Extract the (X, Y) coordinate from the center of the cell holding the provided text.  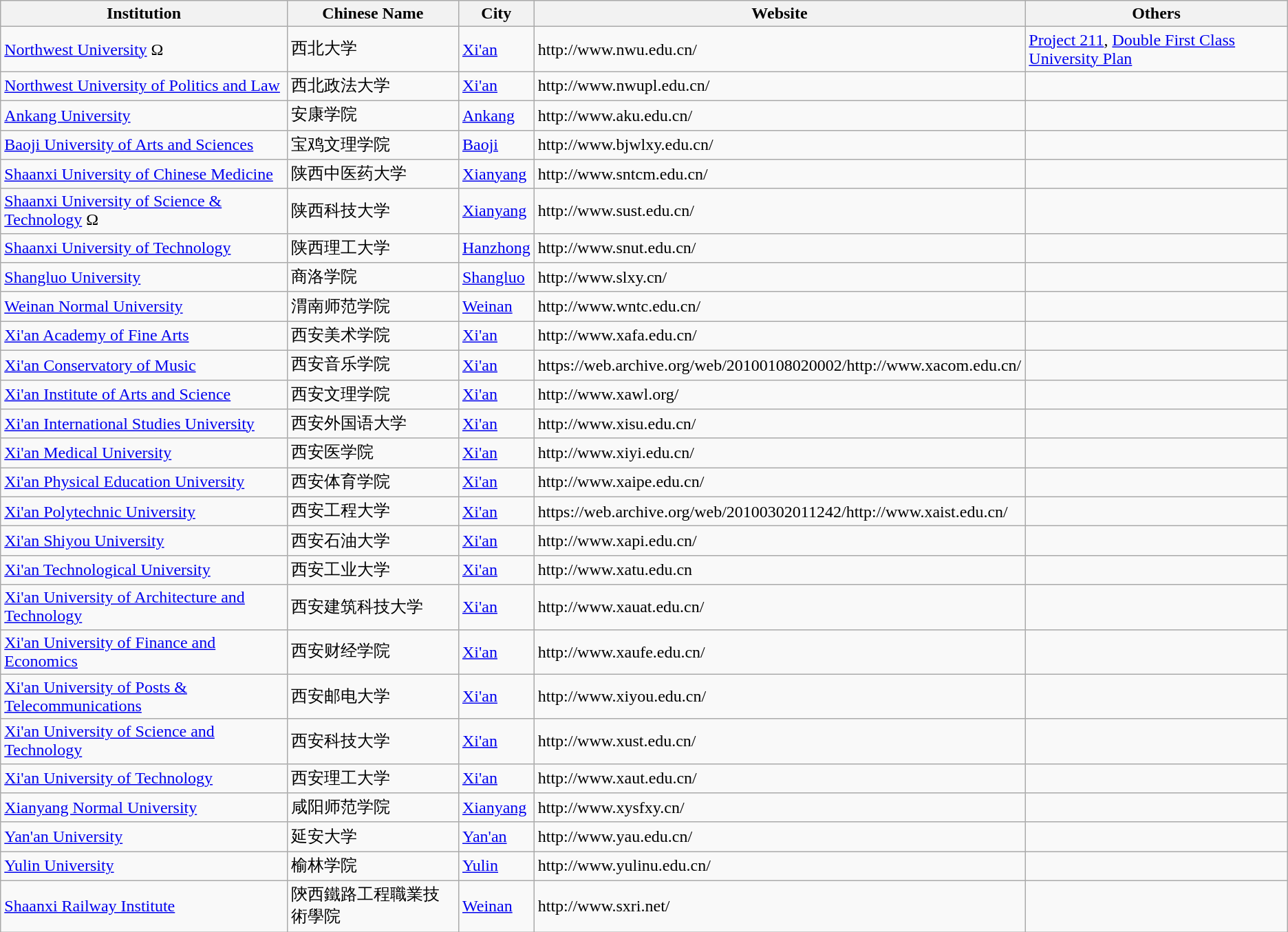
Northwest University Ω (144, 50)
咸阳师范学院 (373, 808)
City (496, 14)
Others (1156, 14)
Chinese Name (373, 14)
西安建筑科技大学 (373, 607)
Xi'an University of Technology (144, 779)
西安外国语大学 (373, 424)
西北政法大学 (373, 87)
西安美术学院 (373, 336)
Weinan Normal University (144, 307)
渭南师范学院 (373, 307)
西安邮电大学 (373, 696)
Xi'an Academy of Fine Arts (144, 336)
延安大学 (373, 836)
http://www.xaut.edu.cn/ (780, 779)
西安音乐学院 (373, 365)
Yulin (496, 867)
西安工程大学 (373, 512)
Shaanxi University of Science & Technology Ω (144, 210)
西安医学院 (373, 453)
http://www.wntc.edu.cn/ (780, 307)
http://www.xawl.org/ (780, 395)
https://web.archive.org/web/20100108020002/http://www.xacom.edu.cn/ (780, 365)
http://www.xisu.edu.cn/ (780, 424)
Xi'an Technological University (144, 570)
http://www.xauat.edu.cn/ (780, 607)
http://www.xysfxy.cn/ (780, 808)
http://www.nwupl.edu.cn/ (780, 87)
Project 211, Double First Class University Plan (1156, 50)
http://www.nwu.edu.cn/ (780, 50)
Xi'an Institute of Arts and Science (144, 395)
Institution (144, 14)
西安科技大学 (373, 741)
Xi'an University of Science and Technology (144, 741)
Xi'an Shiyou University (144, 541)
Xianyang Normal University (144, 808)
Shaanxi Railway Institute (144, 906)
http://www.yau.edu.cn/ (780, 836)
西安体育学院 (373, 483)
商洛学院 (373, 278)
西安文理学院 (373, 395)
陕西科技大学 (373, 210)
Baoji (496, 144)
安康学院 (373, 116)
榆林学院 (373, 867)
Shaanxi University of Chinese Medicine (144, 175)
西安石油大学 (373, 541)
Ankang (496, 116)
Xi'an University of Finance and Economics (144, 652)
http://www.sntcm.edu.cn/ (780, 175)
Xi'an Medical University (144, 453)
Yulin University (144, 867)
陕西中医药大学 (373, 175)
Yan'an University (144, 836)
Hanzhong (496, 248)
http://www.aku.edu.cn/ (780, 116)
西安财经学院 (373, 652)
西北大学 (373, 50)
http://www.yulinu.edu.cn/ (780, 867)
西安工业大学 (373, 570)
Xi'an International Studies University (144, 424)
http://www.xatu.edu.cn (780, 570)
http://www.sust.edu.cn/ (780, 210)
http://www.bjwlxy.edu.cn/ (780, 144)
陕西理工大学 (373, 248)
http://www.xiyou.edu.cn/ (780, 696)
http://www.slxy.cn/ (780, 278)
https://web.archive.org/web/20100302011242/http://www.xaist.edu.cn/ (780, 512)
陝西鐵路工程職業技術學院 (373, 906)
http://www.xaipe.edu.cn/ (780, 483)
http://www.snut.edu.cn/ (780, 248)
http://www.xafa.edu.cn/ (780, 336)
Xi'an Conservatory of Music (144, 365)
http://www.xust.edu.cn/ (780, 741)
http://www.xaufe.edu.cn/ (780, 652)
http://www.xiyi.edu.cn/ (780, 453)
http://www.xapi.edu.cn/ (780, 541)
Website (780, 14)
Xi'an Physical Education University (144, 483)
Shangluo University (144, 278)
Yan'an (496, 836)
Xi'an Polytechnic University (144, 512)
Baoji University of Arts and Sciences (144, 144)
Xi'an University of Posts & Telecommunications (144, 696)
Northwest University of Politics and Law (144, 87)
西安理工大学 (373, 779)
Ankang University (144, 116)
Shaanxi University of Technology (144, 248)
http://www.sxri.net/ (780, 906)
宝鸡文理学院 (373, 144)
Shangluo (496, 278)
Xi'an University of Architecture and Technology (144, 607)
